Scan for the cell matching the given text and deliver its [X, Y] coordinate at center. 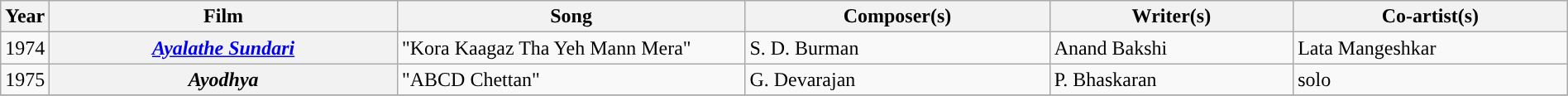
Writer(s) [1171, 17]
S. D. Burman [897, 48]
Song [571, 17]
G. Devarajan [897, 79]
"Kora Kaagaz Tha Yeh Mann Mera" [571, 48]
Co-artist(s) [1431, 17]
Film [223, 17]
Lata Mangeshkar [1431, 48]
"ABCD Chettan" [571, 79]
Composer(s) [897, 17]
Ayodhya [223, 79]
solo [1431, 79]
P. Bhaskaran [1171, 79]
Anand Bakshi [1171, 48]
Ayalathe Sundari [223, 48]
1975 [25, 79]
Year [25, 17]
1974 [25, 48]
